Scan for the cell matching the given text and deliver its (x, y) coordinate at center. 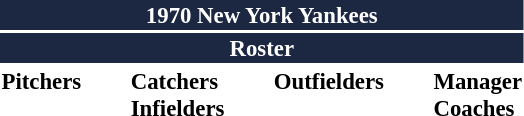
1970 New York Yankees (262, 15)
Roster (262, 48)
